Provide the [X, Y] coordinate of the cell's center where the given text is located.  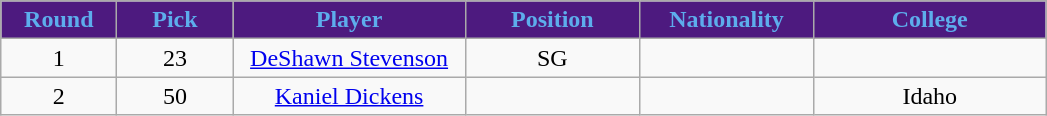
23 [175, 58]
Position [552, 20]
Nationality [726, 20]
2 [59, 96]
50 [175, 96]
Idaho [930, 96]
Player [349, 20]
Kaniel Dickens [349, 96]
DeShawn Stevenson [349, 58]
Pick [175, 20]
1 [59, 58]
Round [59, 20]
SG [552, 58]
College [930, 20]
